Identify which cell holds the provided text, then report its [x, y] central coordinate. 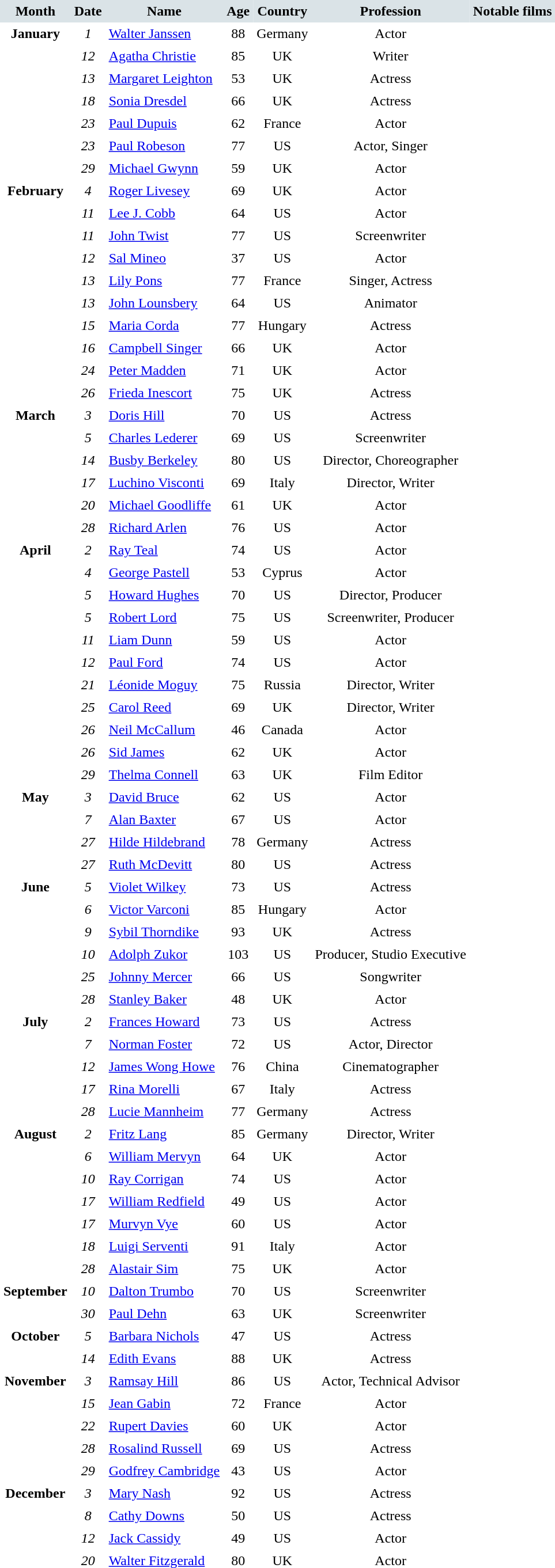
1 [88, 33]
Godfrey Cambridge [165, 1471]
Luchino Visconti [165, 483]
James Wong Howe [165, 1066]
Writer [391, 56]
Neil McCallum [165, 730]
Agatha Christie [165, 56]
March [36, 472]
71 [238, 371]
Paul Dupuis [165, 123]
Sybil Thorndike [165, 932]
Campbell Singer [165, 348]
Maria Corda [165, 326]
Victor Varconi [165, 910]
Month [36, 12]
22 [88, 1426]
61 [238, 506]
Mary Nash [165, 1494]
Frances Howard [165, 1022]
Cinematographer [391, 1066]
Walter Janssen [165, 33]
Murvyn Vye [165, 1224]
Songwriter [391, 977]
February [36, 281]
Jean Gabin [165, 1404]
86 [238, 1381]
Rina Morelli [165, 1089]
Lee J. Cobb [165, 213]
Hilde Hildebrand [165, 842]
Thelma Connell [165, 775]
47 [238, 1336]
Canada [282, 730]
Léonide Moguy [165, 685]
Date [88, 12]
Director, Producer [391, 595]
Stanley Baker [165, 1000]
Producer, Studio Executive [391, 955]
103 [238, 955]
Peter Madden [165, 371]
Howard Hughes [165, 595]
Luigi Serventi [165, 1246]
Country [282, 12]
Screenwriter, Producer [391, 617]
Name [165, 12]
William Redfield [165, 1201]
Animator [391, 303]
Profession [391, 12]
George Pastell [165, 572]
Sonia Dresdel [165, 101]
Ray Teal [165, 550]
May [36, 831]
January [36, 101]
92 [238, 1494]
43 [238, 1471]
Paul Dehn [165, 1314]
Ramsay Hill [165, 1381]
China [282, 1066]
October [36, 1347]
John Twist [165, 236]
Alan Baxter [165, 820]
37 [238, 258]
21 [88, 685]
16 [88, 348]
Rupert Davies [165, 1426]
William Mervyn [165, 1156]
Director, Choreographer [391, 461]
Roger Livesey [165, 191]
Jack Cassidy [165, 1539]
Sid James [165, 752]
Barbara Nichols [165, 1336]
David Bruce [165, 797]
Sal Mineo [165, 258]
Liam Dunn [165, 640]
Cyprus [282, 572]
24 [88, 371]
Age [238, 12]
Actor, Director [391, 1045]
Paul Robeson [165, 146]
Ruth McDevitt [165, 865]
Actor, Technical Advisor [391, 1381]
Paul Ford [165, 662]
Edith Evans [165, 1359]
Lily Pons [165, 281]
Johnny Mercer [165, 977]
Actor, Singer [391, 146]
Cathy Downs [165, 1516]
Frieda Inescort [165, 393]
20 [88, 506]
Lucie Mannheim [165, 1111]
Film Editor [391, 775]
Rosalind Russell [165, 1449]
Charles Lederer [165, 438]
Richard Arlen [165, 527]
August [36, 1201]
Singer, Actress [391, 281]
Michael Gwynn [165, 168]
Michael Goodliffe [165, 506]
50 [238, 1516]
30 [88, 1314]
Dalton Trumbo [165, 1291]
Ray Corrigan [165, 1179]
Margaret Leighton [165, 78]
Russia [282, 685]
Violet Wilkey [165, 887]
Adolph Zukor [165, 955]
Fritz Lang [165, 1134]
Robert Lord [165, 617]
John Lounsbery [165, 303]
48 [238, 1000]
8 [88, 1516]
July [36, 1066]
September [36, 1303]
78 [238, 842]
Alastair Sim [165, 1269]
Carol Reed [165, 707]
Norman Foster [165, 1045]
November [36, 1426]
93 [238, 932]
Doris Hill [165, 416]
46 [238, 730]
9 [88, 932]
Busby Berkeley [165, 461]
June [36, 943]
April [36, 662]
91 [238, 1246]
